Locate the cell with the specified text and output its [x, y] center coordinate. 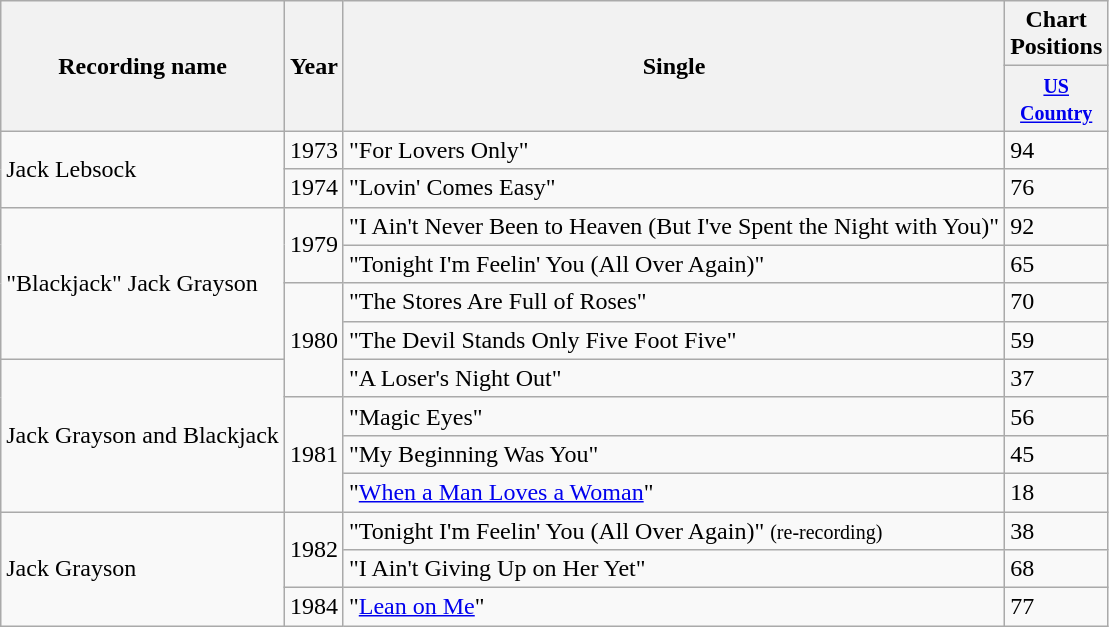
18 [1056, 492]
"The Devil Stands Only Five Foot Five" [674, 340]
77 [1056, 607]
"Lovin' Comes Easy" [674, 188]
"Magic Eyes" [674, 416]
"My Beginning Was You" [674, 454]
1973 [314, 150]
"For Lovers Only" [674, 150]
65 [1056, 264]
Jack Lebsock [143, 169]
37 [1056, 378]
1984 [314, 607]
1974 [314, 188]
Recording name [143, 66]
US Country [1056, 98]
"I Ain't Never Been to Heaven (But I've Spent the Night with You)" [674, 226]
Jack Grayson and Blackjack [143, 435]
"When a Man Loves a Woman" [674, 492]
"The Stores Are Full of Roses" [674, 302]
45 [1056, 454]
"Lean on Me" [674, 607]
56 [1056, 416]
"A Loser's Night Out" [674, 378]
76 [1056, 188]
1980 [314, 340]
1981 [314, 454]
1979 [314, 245]
1982 [314, 550]
Single [674, 66]
Jack Grayson [143, 569]
"Tonight I'm Feelin' You (All Over Again)" (re-recording) [674, 531]
92 [1056, 226]
38 [1056, 531]
"Tonight I'm Feelin' You (All Over Again)" [674, 264]
68 [1056, 569]
"I Ain't Giving Up on Her Yet" [674, 569]
59 [1056, 340]
Chart Positions [1056, 34]
"Blackjack" Jack Grayson [143, 283]
Year [314, 66]
94 [1056, 150]
70 [1056, 302]
